Return the (X, Y) coordinate for the center point of the cell that contains the specified text.  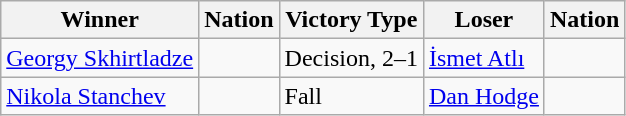
Georgy Skhirtladze (100, 58)
Dan Hodge (484, 96)
Fall (351, 96)
Nikola Stanchev (100, 96)
Loser (484, 20)
İsmet Atlı (484, 58)
Winner (100, 20)
Decision, 2–1 (351, 58)
Victory Type (351, 20)
